Scan for the cell matching the given text and deliver its (X, Y) coordinate at center. 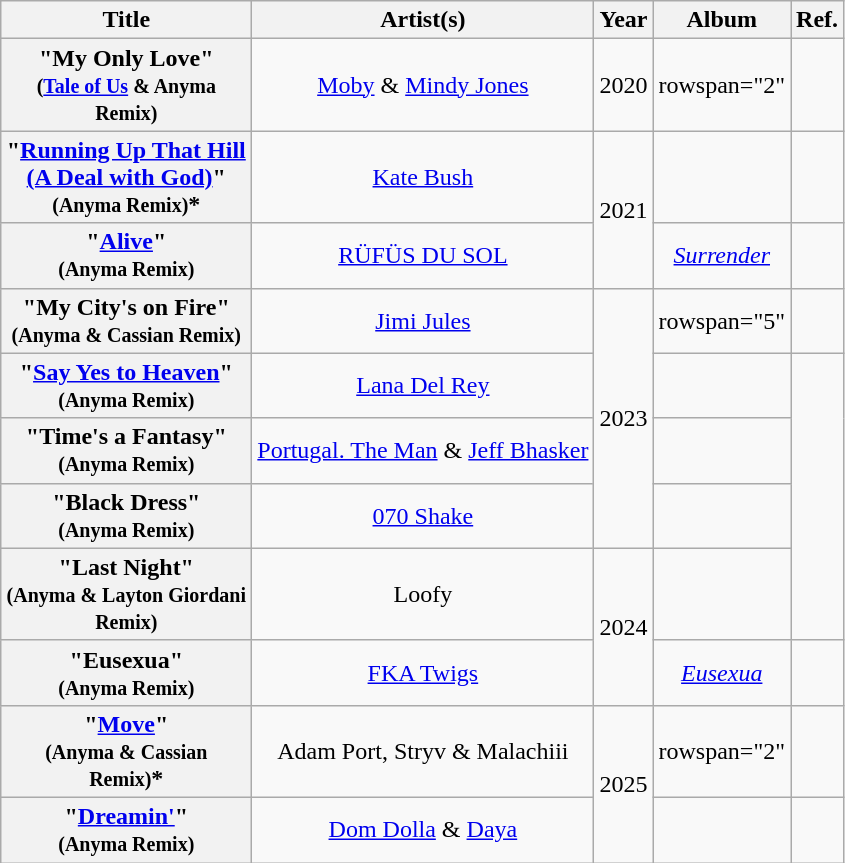
"My City's on Fire"(Anyma & Cassian Remix) (126, 320)
Year (624, 20)
RÜFÜS DU SOL (423, 256)
2024 (624, 626)
Title (126, 20)
Album (722, 20)
Dom Dolla & Daya (423, 830)
Eusexua (722, 672)
"Running Up That Hill (A Deal with God)"(Anyma Remix)* (126, 177)
Artist(s) (423, 20)
Surrender (722, 256)
rowspan="5" (722, 320)
2021 (624, 210)
"Move"(Anyma & Cassian Remix)* (126, 751)
2023 (624, 418)
"Last Night"(Anyma & Layton Giordani Remix) (126, 594)
"Dreamin'"(Anyma Remix) (126, 830)
Moby & Mindy Jones (423, 85)
Adam Port, Stryv & Malachiii (423, 751)
2020 (624, 85)
Kate Bush (423, 177)
Loofy (423, 594)
Jimi Jules (423, 320)
"Eusexua"(Anyma Remix) (126, 672)
070 Shake (423, 516)
Ref. (818, 20)
Lana Del Rey (423, 386)
"Black Dress"(Anyma Remix) (126, 516)
"My Only Love"(Tale of Us & Anyma Remix) (126, 85)
"Alive"(Anyma Remix) (126, 256)
"Say Yes to Heaven"(Anyma Remix) (126, 386)
2025 (624, 784)
"Time's a Fantasy"(Anyma Remix) (126, 450)
FKA Twigs (423, 672)
Portugal. The Man & Jeff Bhasker (423, 450)
